From the cell containing the given text, extract its center point as [X, Y] coordinate. 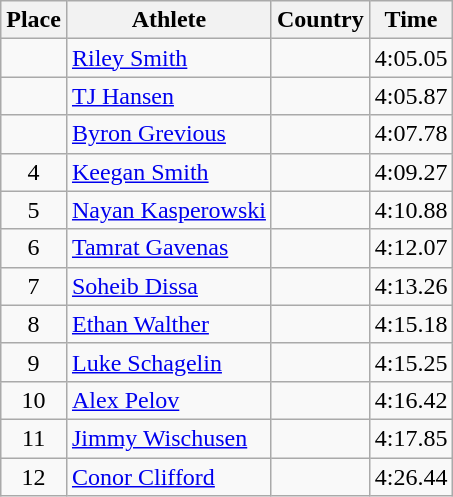
4:13.26 [411, 286]
4:15.18 [411, 324]
5 [34, 210]
Tamrat Gavenas [168, 248]
4:09.27 [411, 172]
4:10.88 [411, 210]
Jimmy Wischusen [168, 438]
Luke Schagelin [168, 362]
4:26.44 [411, 477]
Country [320, 20]
7 [34, 286]
Byron Grevious [168, 134]
9 [34, 362]
Place [34, 20]
4:16.42 [411, 400]
4:17.85 [411, 438]
Nayan Kasperowski [168, 210]
6 [34, 248]
Athlete [168, 20]
4 [34, 172]
Soheib Dissa [168, 286]
11 [34, 438]
Alex Pelov [168, 400]
8 [34, 324]
4:12.07 [411, 248]
4:07.78 [411, 134]
12 [34, 477]
Riley Smith [168, 58]
Time [411, 20]
10 [34, 400]
4:05.87 [411, 96]
Keegan Smith [168, 172]
4:05.05 [411, 58]
Conor Clifford [168, 477]
TJ Hansen [168, 96]
4:15.25 [411, 362]
Ethan Walther [168, 324]
